Search for the cell housing the specified text and yield its (X, Y) center coordinate. 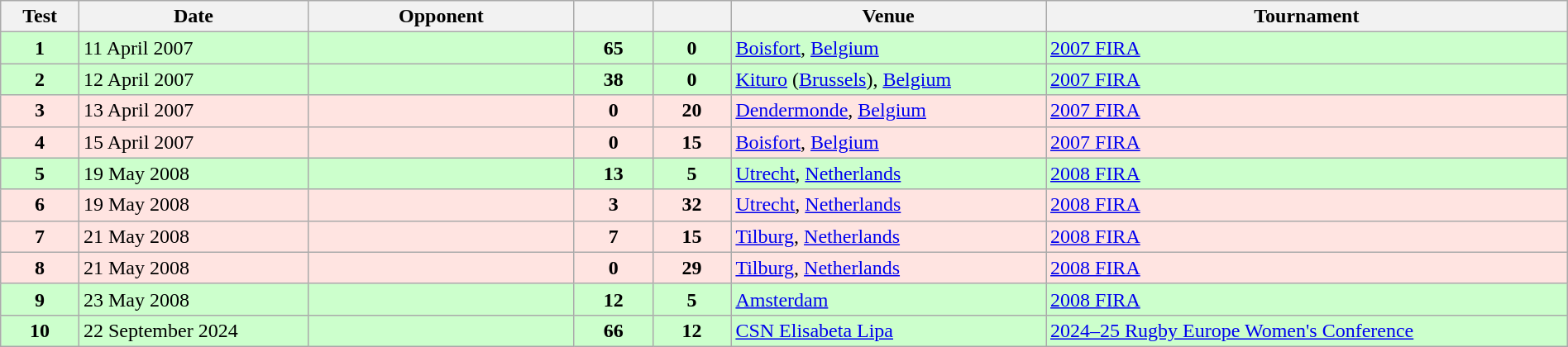
Test (40, 17)
10 (40, 330)
38 (614, 79)
Venue (888, 17)
Tournament (1307, 17)
2 (40, 79)
66 (614, 330)
9 (40, 299)
20 (691, 111)
2024–25 Rugby Europe Women's Conference (1307, 330)
13 April 2007 (194, 111)
65 (614, 48)
Amsterdam (888, 299)
1 (40, 48)
11 April 2007 (194, 48)
CSN Elisabeta Lipa (888, 330)
23 May 2008 (194, 299)
13 (614, 173)
15 April 2007 (194, 142)
29 (691, 268)
8 (40, 268)
Kituro (Brussels), Belgium (888, 79)
Date (194, 17)
4 (40, 142)
22 September 2024 (194, 330)
Dendermonde, Belgium (888, 111)
12 April 2007 (194, 79)
6 (40, 205)
32 (691, 205)
Opponent (441, 17)
